Search for the cell housing the specified text and yield its (x, y) center coordinate. 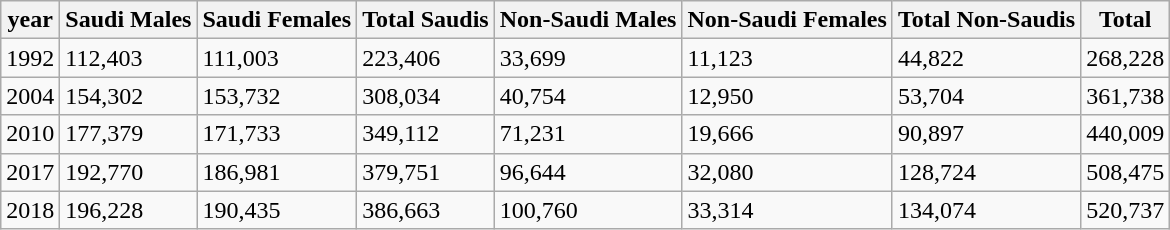
12,950 (787, 96)
520,737 (1126, 210)
508,475 (1126, 172)
2010 (30, 134)
112,403 (128, 58)
349,112 (426, 134)
192,770 (128, 172)
96,644 (588, 172)
196,228 (128, 210)
177,379 (128, 134)
71,231 (588, 134)
153,732 (277, 96)
386,663 (426, 210)
223,406 (426, 58)
2017 (30, 172)
53,704 (986, 96)
154,302 (128, 96)
33,314 (787, 210)
Saudi Females (277, 20)
Total (1126, 20)
Total Non-Saudis (986, 20)
Saudi Males (128, 20)
190,435 (277, 210)
40,754 (588, 96)
11,123 (787, 58)
Total Saudis (426, 20)
Non-Saudi Males (588, 20)
186,981 (277, 172)
44,822 (986, 58)
19,666 (787, 134)
134,074 (986, 210)
268,228 (1126, 58)
2018 (30, 210)
361,738 (1126, 96)
308,034 (426, 96)
128,724 (986, 172)
Non-Saudi Females (787, 20)
100,760 (588, 210)
32,080 (787, 172)
171,733 (277, 134)
33,699 (588, 58)
year (30, 20)
379,751 (426, 172)
1992 (30, 58)
440,009 (1126, 134)
2004 (30, 96)
111,003 (277, 58)
90,897 (986, 134)
